Detect which cell encompasses the target text, then output its (x, y) center coordinate. 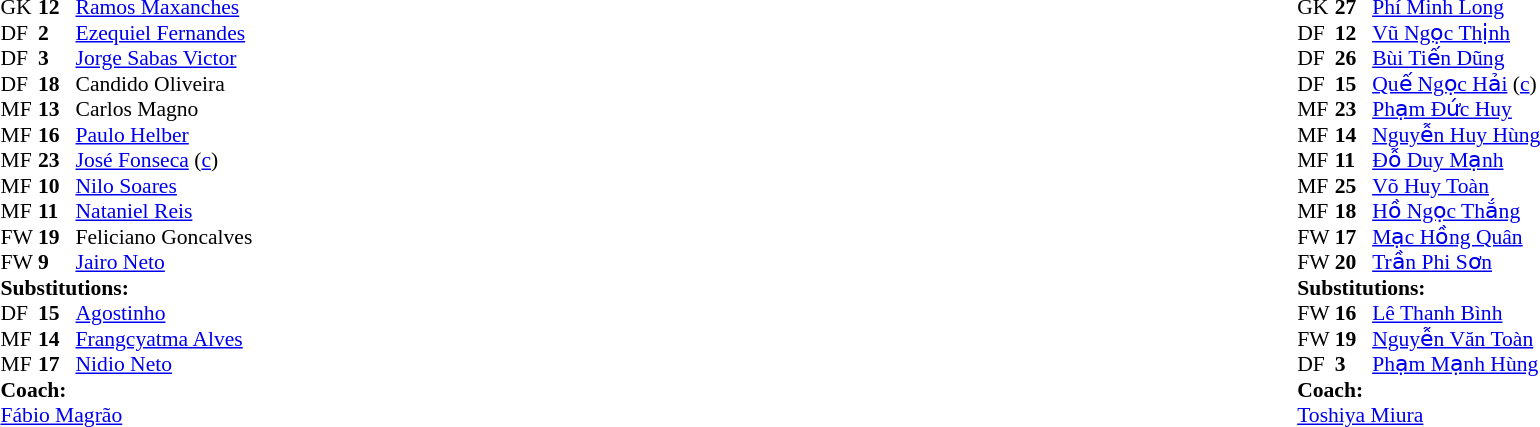
Jorge Sabas Victor (164, 59)
Agostinho (164, 313)
9 (57, 263)
Carlos Magno (164, 109)
Nidio Neto (164, 365)
13 (57, 109)
Mạc Hồng Quân (1456, 237)
Nilo Soares (164, 186)
José Fonseca (c) (164, 161)
20 (1354, 263)
2 (57, 33)
Candido Oliveira (164, 84)
Frangcyatma Alves (164, 339)
Lê Thanh Bình (1456, 313)
12 (1354, 33)
Quế Ngọc Hải (c) (1456, 84)
Vũ Ngọc Thịnh (1456, 33)
Phạm Đức Huy (1456, 109)
Feliciano Goncalves (164, 237)
Hồ Ngọc Thắng (1456, 211)
Ezequiel Fernandes (164, 33)
26 (1354, 59)
10 (57, 186)
25 (1354, 186)
Trần Phi Sơn (1456, 263)
Jairo Neto (164, 263)
Nataniel Reis (164, 211)
Bùi Tiến Dũng (1456, 59)
Nguyễn Văn Toàn (1456, 339)
Nguyễn Huy Hùng (1456, 135)
Phạm Mạnh Hùng (1456, 365)
Võ Huy Toàn (1456, 186)
Paulo Helber (164, 135)
Đỗ Duy Mạnh (1456, 161)
